Locate the cell with the specified text and output its (x, y) center coordinate. 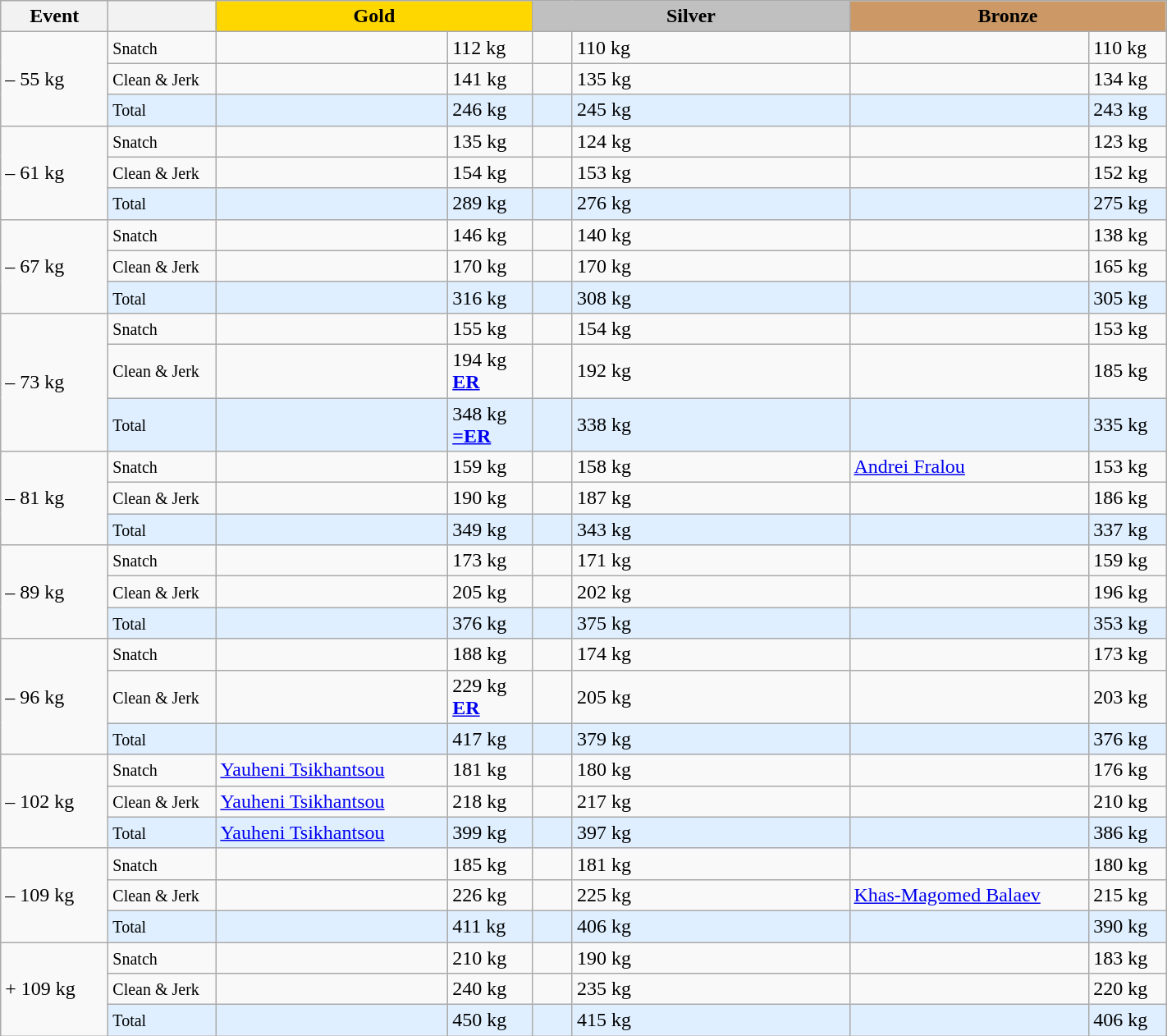
+ 109 kg (54, 989)
– 96 kg (54, 696)
176 kg (1128, 770)
217 kg (711, 801)
165 kg (1128, 266)
276 kg (711, 204)
– 102 kg (54, 801)
146 kg (491, 235)
335 kg (1128, 424)
124 kg (711, 141)
152 kg (1128, 172)
415 kg (711, 1020)
390 kg (1128, 926)
134 kg (1128, 79)
240 kg (491, 989)
171 kg (711, 561)
– 89 kg (54, 592)
399 kg (491, 832)
338 kg (711, 424)
411 kg (491, 926)
112 kg (491, 48)
375 kg (711, 623)
225 kg (711, 895)
289 kg (491, 204)
343 kg (711, 529)
123 kg (1128, 141)
158 kg (711, 467)
379 kg (711, 739)
235 kg (711, 989)
226 kg (491, 895)
203 kg (1128, 696)
Event (54, 16)
349 kg (491, 529)
218 kg (491, 801)
183 kg (1128, 958)
– 73 kg (54, 382)
246 kg (491, 110)
– 81 kg (54, 498)
386 kg (1128, 832)
337 kg (1128, 529)
308 kg (711, 297)
316 kg (491, 297)
141 kg (491, 79)
245 kg (711, 110)
140 kg (711, 235)
186 kg (1128, 498)
– 55 kg (54, 79)
202 kg (711, 592)
Khas-Magomed Balaev (969, 895)
305 kg (1128, 297)
– 61 kg (54, 172)
220 kg (1128, 989)
– 67 kg (54, 266)
417 kg (491, 739)
– 109 kg (54, 895)
155 kg (491, 328)
229 kgER (491, 696)
Andrei Fralou (969, 467)
Gold (374, 16)
215 kg (1128, 895)
243 kg (1128, 110)
275 kg (1128, 204)
348 kg=ER (491, 424)
353 kg (1128, 623)
187 kg (711, 498)
192 kg (711, 371)
188 kg (491, 654)
Silver (691, 16)
194 kgER (491, 371)
397 kg (711, 832)
174 kg (711, 654)
138 kg (1128, 235)
Bronze (1008, 16)
450 kg (491, 1020)
196 kg (1128, 592)
